Capture the cell that displays the provided text and extract its [X, Y] central coordinate. 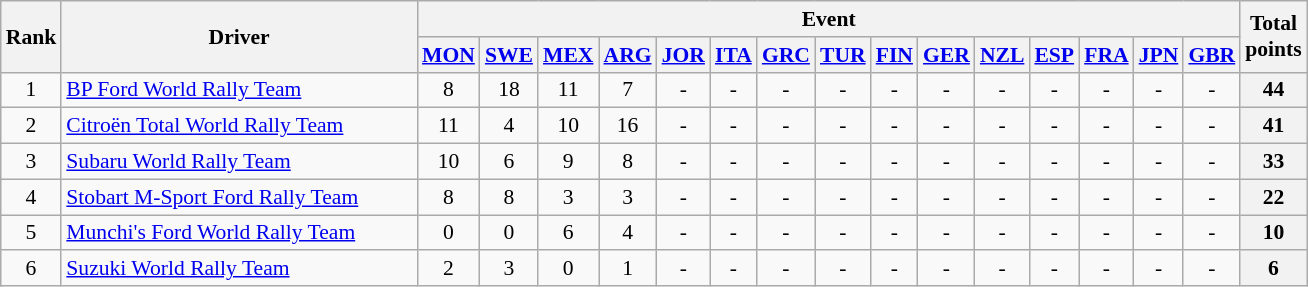
JOR [684, 55]
41 [1274, 126]
Munchi's Ford World Rally Team [239, 233]
TUR [843, 55]
Rank [32, 36]
SWE [509, 55]
Totalpoints [1274, 36]
16 [627, 126]
GER [946, 55]
33 [1274, 162]
GBR [1212, 55]
ITA [734, 55]
7 [627, 90]
22 [1274, 197]
Event [828, 19]
9 [568, 162]
18 [509, 90]
Stobart M-Sport Ford Rally Team [239, 197]
Driver [239, 36]
ARG [627, 55]
MEX [568, 55]
FIN [894, 55]
Suzuki World Rally Team [239, 269]
NZL [1002, 55]
FRA [1106, 55]
JPN [1159, 55]
Subaru World Rally Team [239, 162]
44 [1274, 90]
ESP [1054, 55]
GRC [786, 55]
5 [32, 233]
Citroën Total World Rally Team [239, 126]
MON [448, 55]
BP Ford World Rally Team [239, 90]
